Provide the (x, y) coordinate of the cell's center where the given text is located.  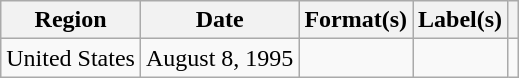
August 8, 1995 (219, 58)
Date (219, 20)
Region (71, 20)
United States (71, 58)
Format(s) (356, 20)
Label(s) (460, 20)
